Output the (x, y) coordinate of the center of the cell containing the given text.  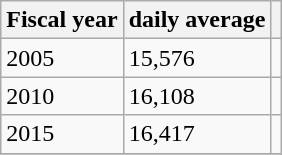
2005 (62, 58)
16,417 (197, 134)
Fiscal year (62, 20)
2015 (62, 134)
16,108 (197, 96)
15,576 (197, 58)
2010 (62, 96)
daily average (197, 20)
